Output the (X, Y) coordinate of the center of the cell containing the given text.  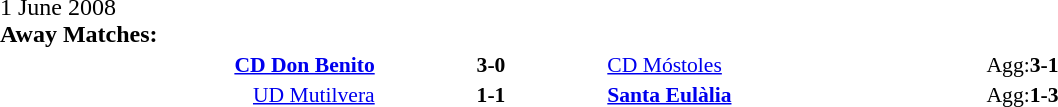
3-0 (492, 64)
CD Móstoles (795, 64)
